Return the (x, y) coordinate for the center point of the cell that contains the specified text.  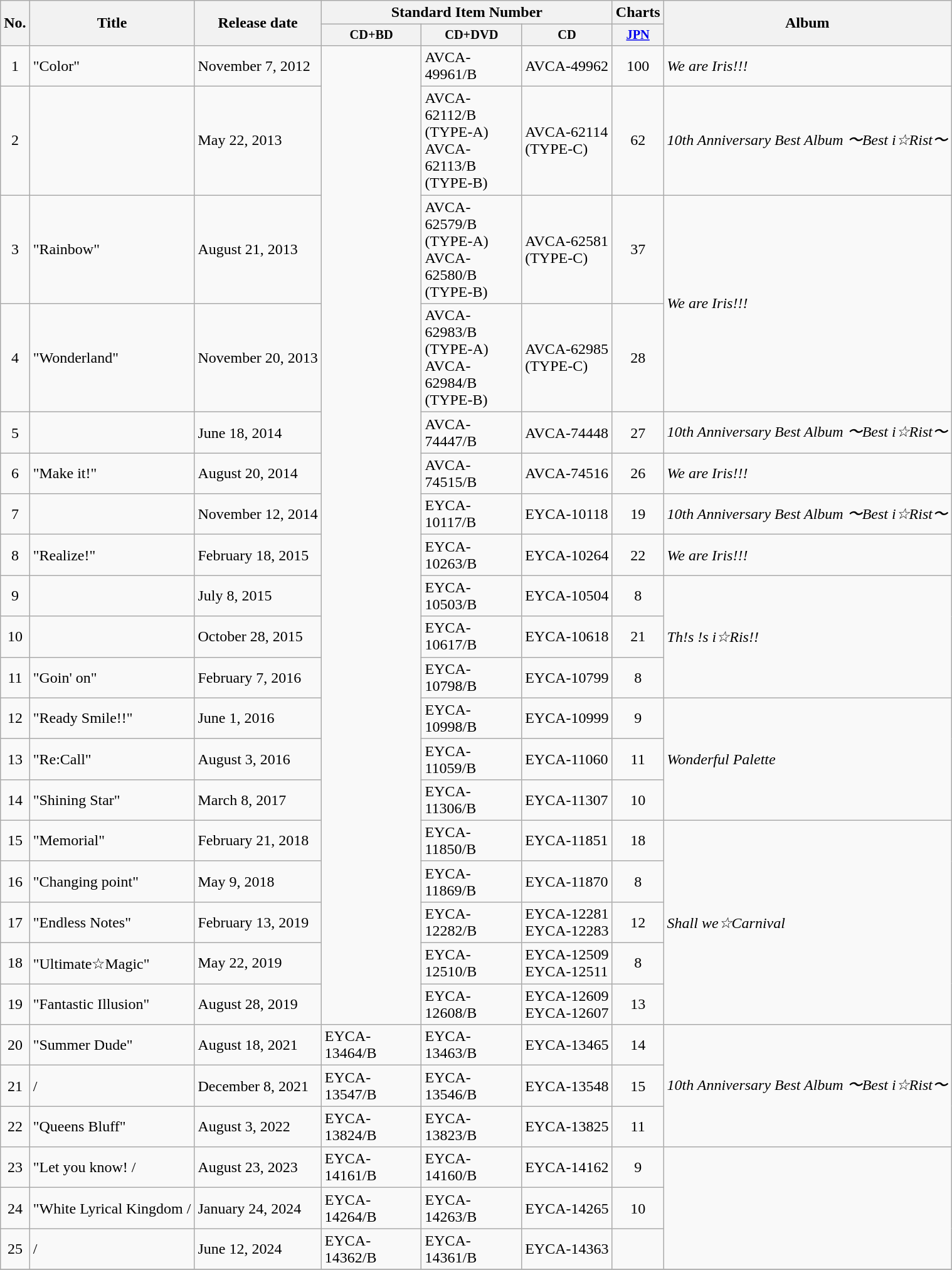
November 12, 2014 (258, 515)
AVCA-49962 (567, 65)
Standard Item Number (467, 13)
AVCA-62579/B (TYPE-A)AVCA-62580/B (TYPE-B) (472, 250)
EYCA-13546/B (472, 1086)
EYCA-11869/B (472, 881)
Release date (258, 23)
"Rainbow" (112, 250)
"Goin' on" (112, 678)
AVCA-62581 (TYPE-C) (567, 250)
June 1, 2016 (258, 718)
EYCA-14160/B (472, 1167)
4 (15, 358)
EYCA-10118 (567, 515)
EYCA-13825 (567, 1127)
EYCA-10503/B (472, 596)
EYCA-10798/B (472, 678)
AVCA-62985 (TYPE-C) (567, 358)
August 28, 2019 (258, 1004)
EYCA-12281EYCA-12283 (567, 922)
Title (112, 23)
CD+BD (371, 35)
"Shining Star" (112, 799)
EYCA-12510/B (472, 964)
AVCA-62114 (TYPE-C) (567, 141)
EYCA-13465 (567, 1045)
AVCA-62112/B (TYPE-A)AVCA-62113/B (TYPE-B) (472, 141)
"Ultimate☆Magic" (112, 964)
"Fantastic Illusion" (112, 1004)
EYCA-10998/B (472, 718)
EYCA-13823/B (472, 1127)
100 (638, 65)
May 9, 2018 (258, 881)
November 7, 2012 (258, 65)
Shall we☆Carnival (807, 922)
"Changing point" (112, 881)
7 (15, 515)
EYCA-10617/B (472, 636)
CD (567, 35)
December 8, 2021 (258, 1086)
AVCA-74448 (567, 433)
24 (15, 1209)
June 12, 2024 (258, 1249)
EYCA-13824/B (371, 1127)
5 (15, 433)
"Ready Smile!!" (112, 718)
August 3, 2022 (258, 1127)
"Realize!" (112, 555)
28 (638, 358)
AVCA-74516 (567, 473)
EYCA-11870 (567, 881)
"Color" (112, 65)
EYCA-11060 (567, 759)
EYCA-11306/B (472, 799)
EYCA-13548 (567, 1086)
"White Lyrical Kingdom / (112, 1209)
March 8, 2017 (258, 799)
6 (15, 473)
EYCA-14265 (567, 1209)
26 (638, 473)
EYCA-10618 (567, 636)
Album (807, 23)
AVCA-49961/B (472, 65)
"Memorial" (112, 841)
CD+DVD (472, 35)
JPN (638, 35)
August 23, 2023 (258, 1167)
August 20, 2014 (258, 473)
EYCA-10799 (567, 678)
"Let you know! / (112, 1167)
1 (15, 65)
EYCA-12608/B (472, 1004)
No. (15, 23)
February 13, 2019 (258, 922)
"Queens Bluff" (112, 1127)
AVCA-74515/B (472, 473)
EYCA-10263/B (472, 555)
EYCA-14162 (567, 1167)
"Make it!" (112, 473)
Charts (638, 13)
EYCA-10264 (567, 555)
3 (15, 250)
May 22, 2019 (258, 964)
AVCA-74447/B (472, 433)
EYCA-11059/B (472, 759)
EYCA-11851 (567, 841)
EYCA-13547/B (371, 1086)
EYCA-10504 (567, 596)
EYCA-11307 (567, 799)
August 3, 2016 (258, 759)
EYCA-12282/B (472, 922)
August 18, 2021 (258, 1045)
"Re:Call" (112, 759)
62 (638, 141)
EYCA-14161/B (371, 1167)
EYCA-13464/B (371, 1045)
February 18, 2015 (258, 555)
2 (15, 141)
May 22, 2013 (258, 141)
"Wonderland" (112, 358)
July 8, 2015 (258, 596)
January 24, 2024 (258, 1209)
EYCA-11850/B (472, 841)
25 (15, 1249)
16 (15, 881)
February 7, 2016 (258, 678)
AVCA-62983/B (TYPE-A)AVCA-62984/B (TYPE-B) (472, 358)
Th!s !s i☆Ris!! (807, 636)
EYCA-14263/B (472, 1209)
EYCA-12609EYCA-12607 (567, 1004)
"Summer Dude" (112, 1045)
EYCA-14363 (567, 1249)
23 (15, 1167)
February 21, 2018 (258, 841)
August 21, 2013 (258, 250)
EYCA-14362/B (371, 1249)
November 20, 2013 (258, 358)
EYCA-10999 (567, 718)
EYCA-10117/B (472, 515)
Wonderful Palette (807, 759)
17 (15, 922)
EYCA-13463/B (472, 1045)
37 (638, 250)
EYCA-14361/B (472, 1249)
June 18, 2014 (258, 433)
EYCA-14264/B (371, 1209)
EYCA-12509EYCA-12511 (567, 964)
"Endless Notes" (112, 922)
20 (15, 1045)
27 (638, 433)
October 28, 2015 (258, 636)
